From the cell containing the given text, extract its center point as (x, y) coordinate. 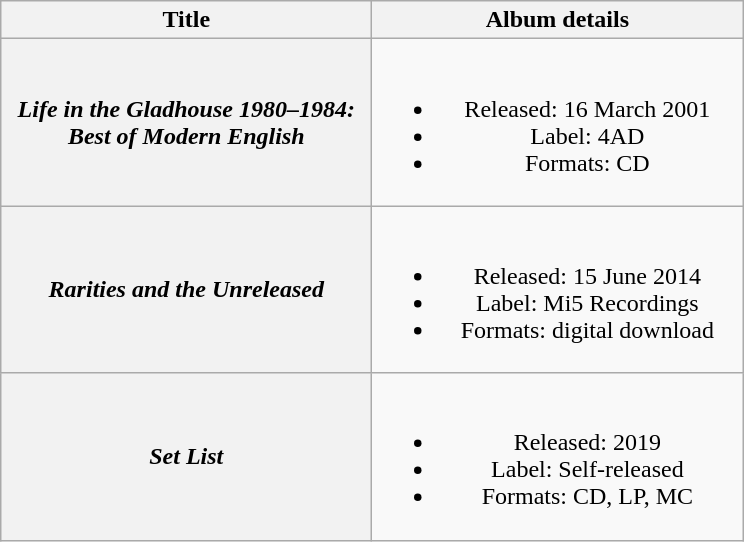
Released: 16 March 2001Label: 4ADFormats: CD (558, 122)
Life in the Gladhouse 1980–1984: Best of Modern English (186, 122)
Released: 2019Label: Self-releasedFormats: CD, LP, MC (558, 456)
Set List (186, 456)
Album details (558, 20)
Rarities and the Unreleased (186, 290)
Released: 15 June 2014Label: Mi5 RecordingsFormats: digital download (558, 290)
Title (186, 20)
